Detect which cell encompasses the target text, then output its [X, Y] center coordinate. 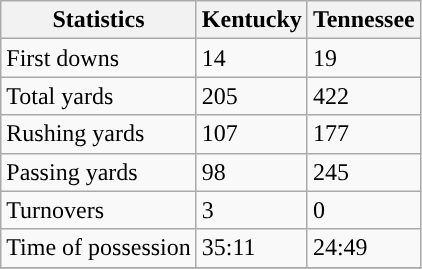
422 [364, 96]
0 [364, 210]
19 [364, 58]
Time of possession [99, 248]
177 [364, 134]
205 [252, 96]
3 [252, 210]
First downs [99, 58]
14 [252, 58]
245 [364, 172]
Turnovers [99, 210]
Kentucky [252, 20]
Total yards [99, 96]
Tennessee [364, 20]
107 [252, 134]
24:49 [364, 248]
98 [252, 172]
Statistics [99, 20]
Rushing yards [99, 134]
35:11 [252, 248]
Passing yards [99, 172]
